Return [X, Y] of the center of cell containing provided text 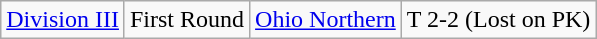
Ohio Northern [326, 20]
Division III [63, 20]
T 2-2 (Lost on PK) [498, 20]
First Round [186, 20]
